Pinpoint the cell where the given text exists, returning its [X, Y] midpoint coordinate. 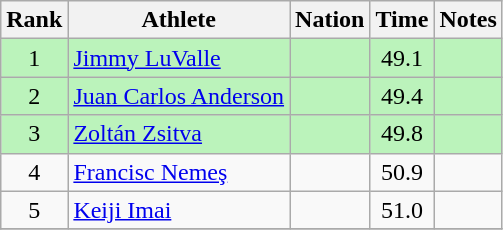
Keiji Imai [179, 210]
Nation [330, 20]
Jimmy LuValle [179, 58]
49.1 [402, 58]
Notes [468, 20]
Juan Carlos Anderson [179, 96]
50.9 [402, 172]
Athlete [179, 20]
Francisc Nemeş [179, 172]
51.0 [402, 210]
1 [34, 58]
49.8 [402, 134]
Time [402, 20]
Zoltán Zsitva [179, 134]
5 [34, 210]
3 [34, 134]
Rank [34, 20]
49.4 [402, 96]
2 [34, 96]
4 [34, 172]
